Detect which cell encompasses the target text, then output its [X, Y] center coordinate. 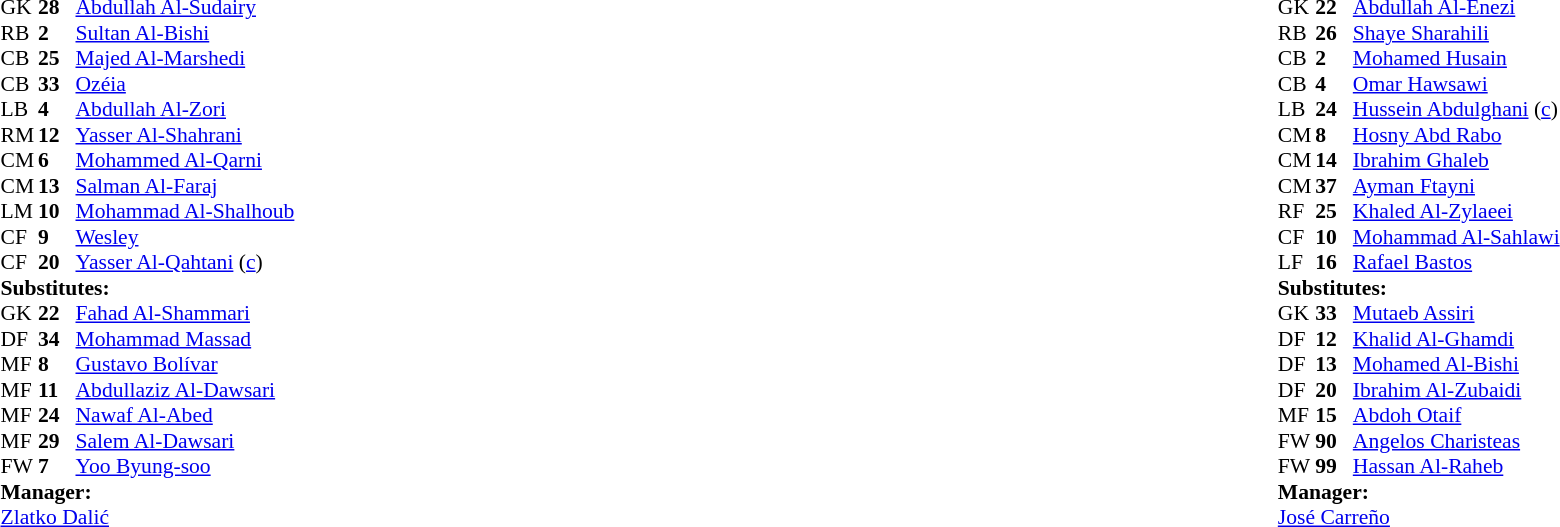
22 [57, 313]
Khaled Al-Zylaeei [1456, 211]
9 [57, 237]
14 [1334, 161]
Khalid Al-Ghamdi [1456, 339]
37 [1334, 186]
Majed Al-Marshedi [186, 59]
RF [1297, 211]
Rafael Bastos [1456, 263]
Ozéia [186, 84]
Mohammad Massad [186, 339]
7 [57, 467]
26 [1334, 33]
Sultan Al-Bishi [186, 33]
15 [1334, 415]
RM [19, 135]
Fahad Al-Shammari [186, 313]
Yoo Byung-soo [186, 467]
34 [57, 339]
Mutaeb Assiri [1456, 313]
Yasser Al-Qahtani (c) [186, 263]
Shaye Sharahili [1456, 33]
Mohamed Al-Bishi [1456, 365]
Salman Al-Faraj [186, 186]
Nawaf Al-Abed [186, 415]
Mohammad Al-Shalhoub [186, 211]
Hassan Al-Raheb [1456, 467]
Salem Al-Dawsari [186, 441]
LF [1297, 263]
Yasser Al-Shahrani [186, 135]
Angelos Charisteas [1456, 441]
29 [57, 441]
Ibrahim Al-Zubaidi [1456, 390]
Gustavo Bolívar [186, 365]
Abdullaziz Al-Dawsari [186, 390]
LM [19, 211]
Mohamed Husain [1456, 59]
Wesley [186, 237]
Ibrahim Ghaleb [1456, 161]
Mohammad Al-Sahlawi [1456, 237]
Abdoh Otaif [1456, 415]
6 [57, 161]
99 [1334, 467]
Hussein Abdulghani (c) [1456, 109]
16 [1334, 263]
11 [57, 390]
Hosny Abd Rabo [1456, 135]
90 [1334, 441]
Ayman Ftayni [1456, 186]
Omar Hawsawi [1456, 84]
Abdullah Al-Zori [186, 109]
Mohammed Al-Qarni [186, 161]
